Capture the cell that displays the provided text and extract its [X, Y] central coordinate. 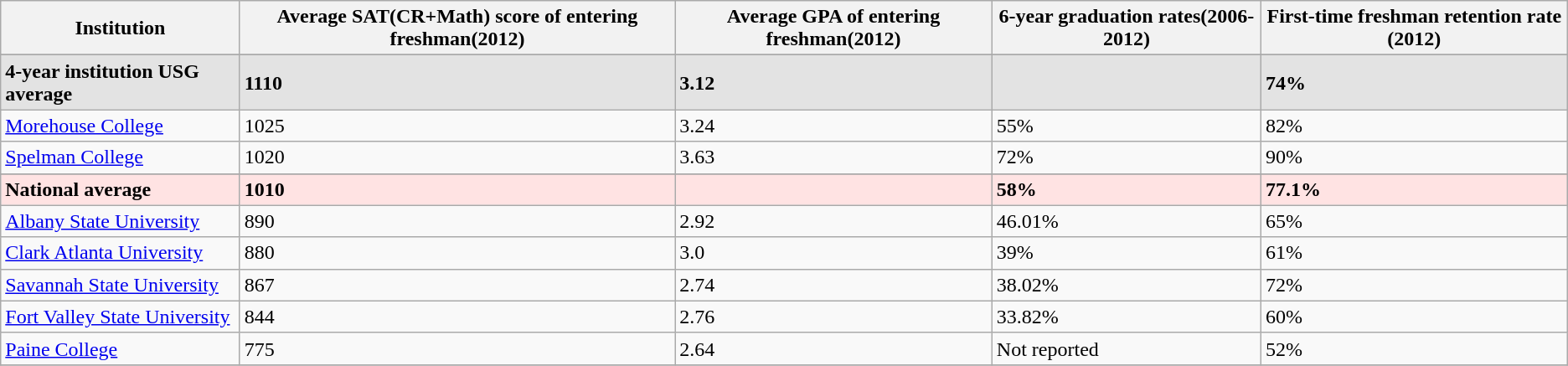
3.12 [834, 82]
Average GPA of entering freshman(2012) [834, 28]
1110 [457, 82]
880 [457, 253]
90% [1414, 157]
Not reported [1126, 348]
844 [457, 317]
890 [457, 221]
Savannah State University [121, 285]
1025 [457, 126]
2.92 [834, 221]
77.1% [1414, 189]
3.24 [834, 126]
Morehouse College [121, 126]
867 [457, 285]
74% [1414, 82]
38.02% [1126, 285]
60% [1414, 317]
58% [1126, 189]
1010 [457, 189]
2.76 [834, 317]
61% [1414, 253]
55% [1126, 126]
Albany State University [121, 221]
Institution [121, 28]
82% [1414, 126]
39% [1126, 253]
65% [1414, 221]
First-time freshman retention rate (2012) [1414, 28]
Fort Valley State University [121, 317]
3.63 [834, 157]
52% [1414, 348]
2.64 [834, 348]
4-year institution USG average [121, 82]
Paine College [121, 348]
Clark Atlanta University [121, 253]
33.82% [1126, 317]
Average SAT(CR+Math) score of entering freshman(2012) [457, 28]
1020 [457, 157]
3.0 [834, 253]
Spelman College [121, 157]
National average [121, 189]
6-year graduation rates(2006-2012) [1126, 28]
2.74 [834, 285]
46.01% [1126, 221]
775 [457, 348]
